From the cell containing the given text, extract its center point as (X, Y) coordinate. 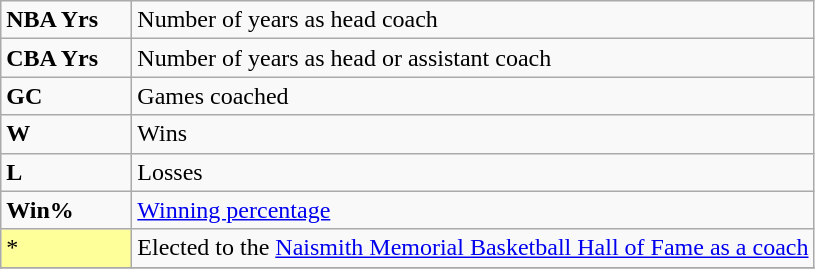
NBA Yrs (66, 20)
Elected to the Naismith Memorial Basketball Hall of Fame as a coach (473, 248)
CBA Yrs (66, 58)
Wins (473, 134)
L (66, 172)
Winning percentage (473, 210)
Number of years as head or assistant coach (473, 58)
Win% (66, 210)
Games coached (473, 96)
Losses (473, 172)
Number of years as head coach (473, 20)
* (66, 248)
GC (66, 96)
W (66, 134)
